Pinpoint the cell where the given text exists, returning its [X, Y] midpoint coordinate. 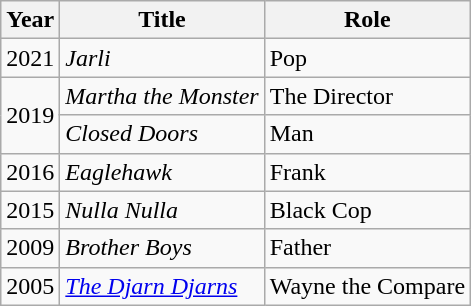
Jarli [162, 58]
The Djarn Djarns [162, 286]
Brother Boys [162, 248]
Wayne the Compare [367, 286]
Role [367, 20]
Martha the Monster [162, 96]
2019 [30, 115]
Year [30, 20]
Nulla Nulla [162, 210]
2005 [30, 286]
The Director [367, 96]
Man [367, 134]
2009 [30, 248]
2016 [30, 172]
2021 [30, 58]
Father [367, 248]
Closed Doors [162, 134]
2015 [30, 210]
Title [162, 20]
Pop [367, 58]
Black Cop [367, 210]
Frank [367, 172]
Eaglehawk [162, 172]
